Determine the (x, y) coordinate at the center of the cell enclosing the given text.  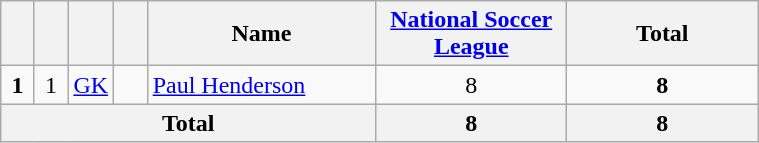
GK (91, 85)
Name (262, 34)
National Soccer League (472, 34)
Paul Henderson (262, 85)
